Detect which cell encompasses the target text, then output its (x, y) center coordinate. 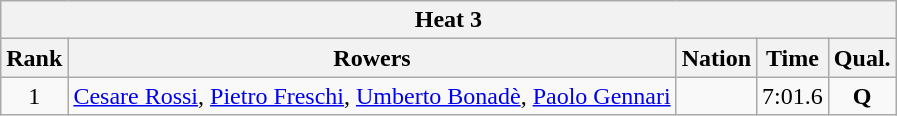
Time (793, 58)
Qual. (862, 58)
Heat 3 (448, 20)
Rank (34, 58)
Q (862, 96)
7:01.6 (793, 96)
Rowers (372, 58)
1 (34, 96)
Nation (716, 58)
Cesare Rossi, Pietro Freschi, Umberto Bonadè, Paolo Gennari (372, 96)
